Search for the cell housing the specified text and yield its [x, y] center coordinate. 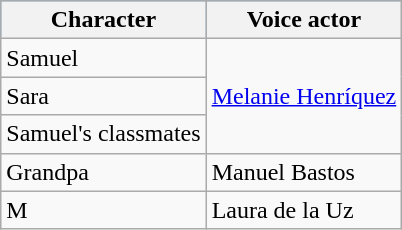
Voice actor [304, 20]
Samuel's classmates [104, 134]
Melanie Henríquez [304, 96]
Sara [104, 96]
Laura de la Uz [304, 210]
Grandpa [104, 172]
Samuel [104, 58]
Character [104, 20]
M [104, 210]
Manuel Bastos [304, 172]
